Locate the cell with the specified text and output its [x, y] center coordinate. 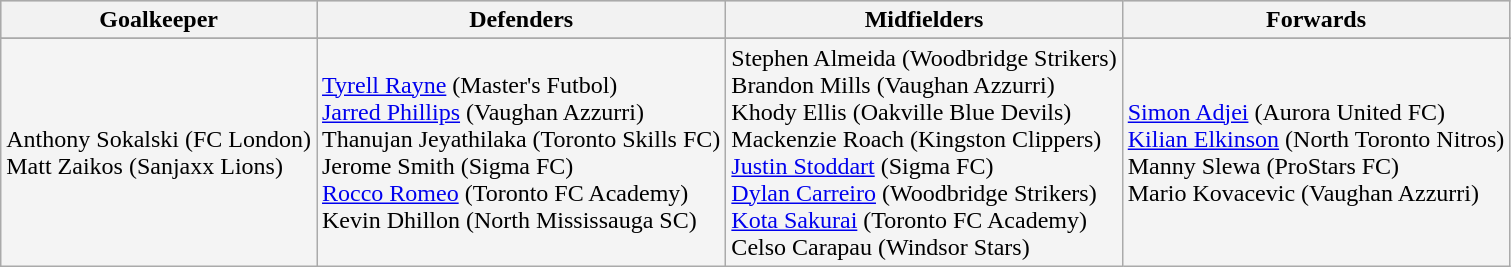
Anthony Sokalski (FC London)Matt Zaikos (Sanjaxx Lions) [159, 152]
Forwards [1316, 20]
Defenders [520, 20]
Goalkeeper [159, 20]
Midfielders [924, 20]
Simon Adjei (Aurora United FC)Kilian Elkinson (North Toronto Nitros)Manny Slewa (ProStars FC)Mario Kovacevic (Vaughan Azzurri) [1316, 152]
